Capture the cell that displays the provided text and extract its (x, y) central coordinate. 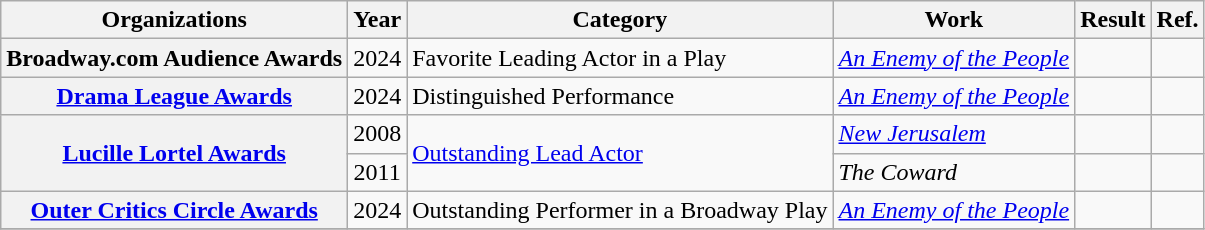
Work (954, 20)
Outstanding Performer in a Broadway Play (620, 210)
Year (378, 20)
New Jerusalem (954, 134)
Drama League Awards (174, 96)
The Coward (954, 172)
2008 (378, 134)
2011 (378, 172)
Distinguished Performance (620, 96)
Broadway.com Audience Awards (174, 58)
Organizations (174, 20)
Outer Critics Circle Awards (174, 210)
Ref. (1178, 20)
Result (1113, 20)
Outstanding Lead Actor (620, 153)
Lucille Lortel Awards (174, 153)
Category (620, 20)
Favorite Leading Actor in a Play (620, 58)
